Detect which cell encompasses the target text, then output its (X, Y) center coordinate. 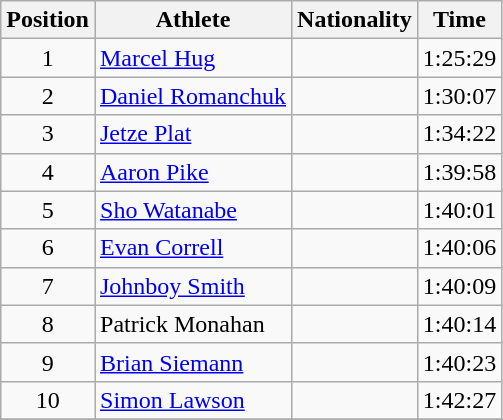
1:40:23 (459, 362)
1:40:06 (459, 248)
1:40:01 (459, 210)
6 (48, 248)
Time (459, 20)
Sho Watanabe (192, 210)
1:34:22 (459, 134)
Athlete (192, 20)
1:30:07 (459, 96)
Position (48, 20)
Brian Siemann (192, 362)
Jetze Plat (192, 134)
7 (48, 286)
5 (48, 210)
Daniel Romanchuk (192, 96)
3 (48, 134)
8 (48, 324)
1:25:29 (459, 58)
Nationality (355, 20)
1:40:14 (459, 324)
Patrick Monahan (192, 324)
1:40:09 (459, 286)
9 (48, 362)
1:42:27 (459, 400)
Simon Lawson (192, 400)
10 (48, 400)
Aaron Pike (192, 172)
Evan Correll (192, 248)
Johnboy Smith (192, 286)
1 (48, 58)
Marcel Hug (192, 58)
1:39:58 (459, 172)
4 (48, 172)
2 (48, 96)
